Locate the cell with the specified text and output its (X, Y) center coordinate. 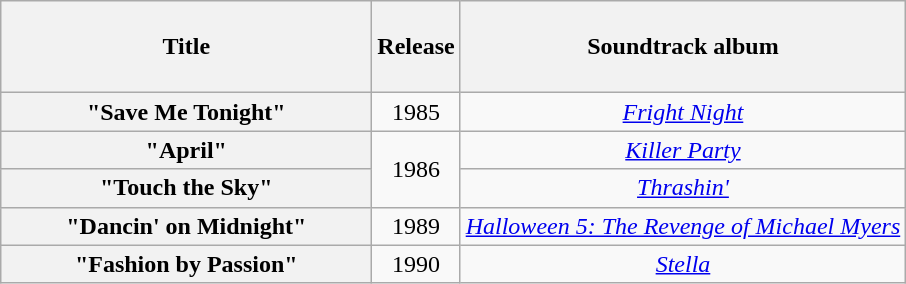
"Dancin' on Midnight" (186, 226)
"April" (186, 150)
Release (416, 47)
1985 (416, 112)
"Fashion by Passion" (186, 264)
"Touch the Sky" (186, 188)
Soundtrack album (683, 47)
Killer Party (683, 150)
Stella (683, 264)
"Save Me Tonight" (186, 112)
1989 (416, 226)
Thrashin' (683, 188)
1986 (416, 169)
Title (186, 47)
1990 (416, 264)
Halloween 5: The Revenge of Michael Myers (683, 226)
Fright Night (683, 112)
